Provide the [X, Y] coordinate of the cell's center where the given text is located.  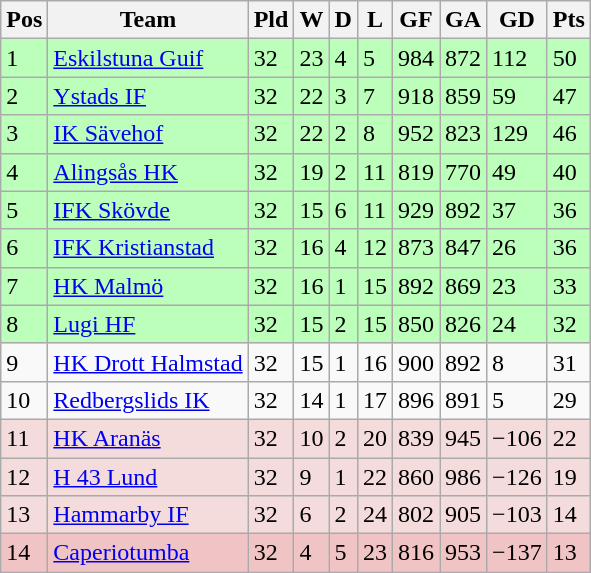
850 [416, 324]
50 [568, 58]
905 [464, 515]
W [312, 20]
860 [416, 477]
47 [568, 96]
869 [464, 286]
−137 [518, 553]
816 [416, 553]
984 [416, 58]
33 [568, 286]
900 [416, 362]
GD [518, 20]
953 [464, 553]
Pld [271, 20]
873 [416, 248]
Team [148, 20]
986 [464, 477]
819 [416, 172]
IFK Skövde [148, 210]
Eskilstuna Guif [148, 58]
952 [416, 134]
847 [464, 248]
823 [464, 134]
D [343, 20]
GA [464, 20]
802 [416, 515]
IK Sävehof [148, 134]
129 [518, 134]
770 [464, 172]
859 [464, 96]
826 [464, 324]
Caperiotumba [148, 553]
GF [416, 20]
31 [568, 362]
891 [464, 400]
929 [416, 210]
59 [518, 96]
29 [568, 400]
Hammarby IF [148, 515]
L [374, 20]
−103 [518, 515]
HK Malmö [148, 286]
Alingsås HK [148, 172]
945 [464, 438]
37 [518, 210]
Redbergslids IK [148, 400]
Pos [24, 20]
20 [374, 438]
896 [416, 400]
H 43 Lund [148, 477]
Pts [568, 20]
872 [464, 58]
IFK Kristianstad [148, 248]
839 [416, 438]
40 [568, 172]
−106 [518, 438]
Lugi HF [148, 324]
HK Aranäs [148, 438]
46 [568, 134]
112 [518, 58]
HK Drott Halmstad [148, 362]
17 [374, 400]
49 [518, 172]
26 [518, 248]
918 [416, 96]
Ystads IF [148, 96]
−126 [518, 477]
